Detect which cell encompasses the target text, then output its [x, y] center coordinate. 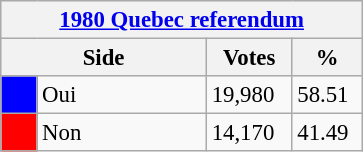
% [328, 58]
Side [104, 58]
14,170 [249, 133]
Votes [249, 58]
19,980 [249, 95]
1980 Quebec referendum [182, 20]
41.49 [328, 133]
58.51 [328, 95]
Non [122, 133]
Oui [122, 95]
